Provide the [X, Y] coordinate of the cell's center where the given text is located.  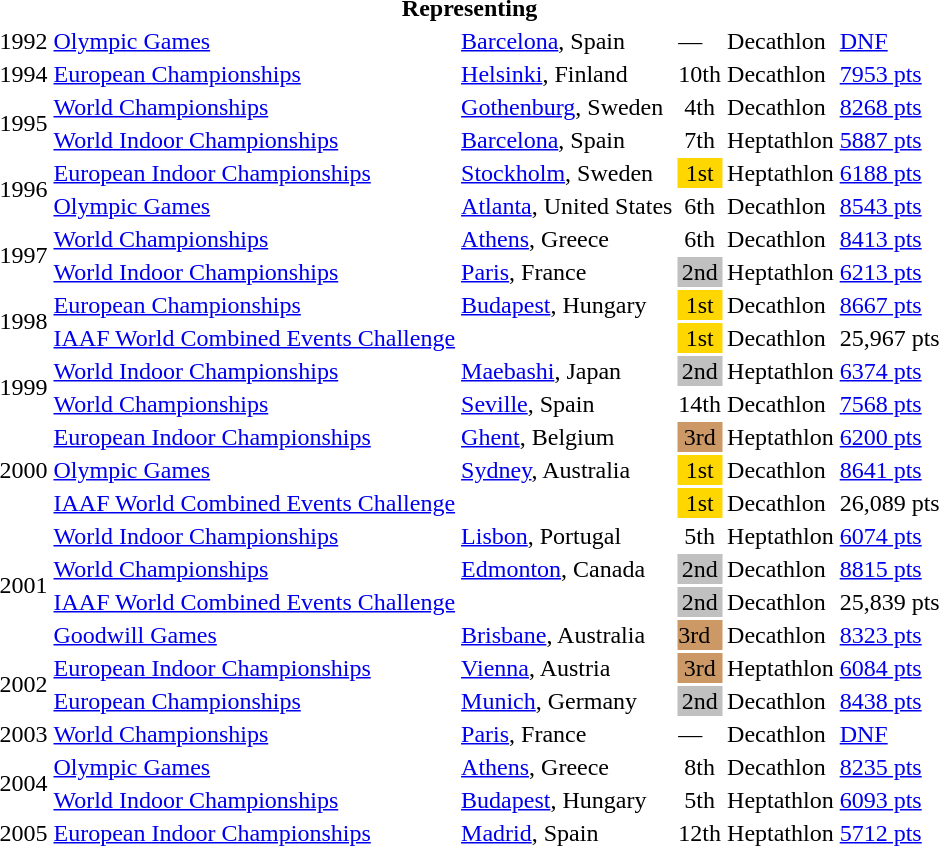
Brisbane, Australia [567, 635]
14th [700, 404]
Stockholm, Sweden [567, 173]
10th [700, 74]
Helsinki, Finland [567, 74]
Lisbon, Portugal [567, 536]
Ghent, Belgium [567, 437]
Seville, Spain [567, 404]
Sydney, Australia [567, 470]
4th [700, 107]
8th [700, 767]
Vienna, Austria [567, 668]
Gothenburg, Sweden [567, 107]
Goodwill Games [254, 635]
Maebashi, Japan [567, 371]
7th [700, 140]
Atlanta, United States [567, 206]
Edmonton, Canada [567, 569]
Munich, Germany [567, 701]
